Output the [X, Y] coordinate of the center of the cell containing the given text.  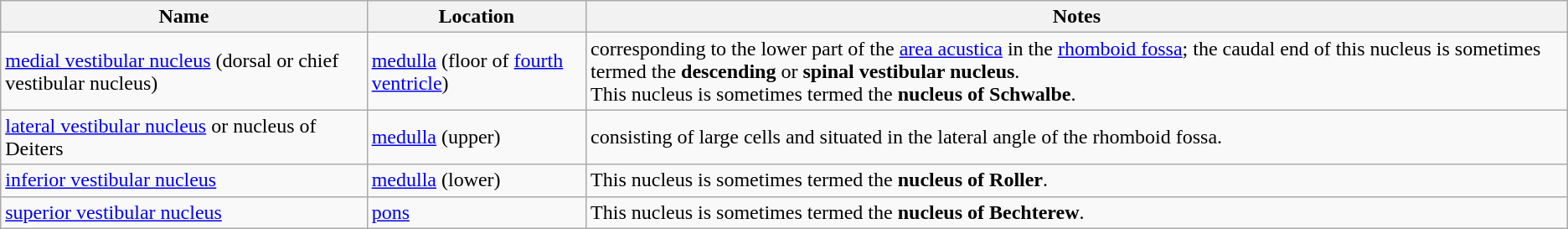
medulla (upper) [476, 138]
pons [476, 212]
Name [184, 17]
lateral vestibular nucleus or nucleus of Deiters [184, 138]
Location [476, 17]
medial vestibular nucleus (dorsal or chief vestibular nucleus) [184, 71]
This nucleus is sometimes termed the nucleus of Roller. [1077, 180]
consisting of large cells and situated in the lateral angle of the rhomboid fossa. [1077, 138]
inferior vestibular nucleus [184, 180]
superior vestibular nucleus [184, 212]
medulla (floor of fourth ventricle) [476, 71]
medulla (lower) [476, 180]
Notes [1077, 17]
This nucleus is sometimes termed the nucleus of Bechterew. [1077, 212]
